From the cell containing the given text, extract its center point as [x, y] coordinate. 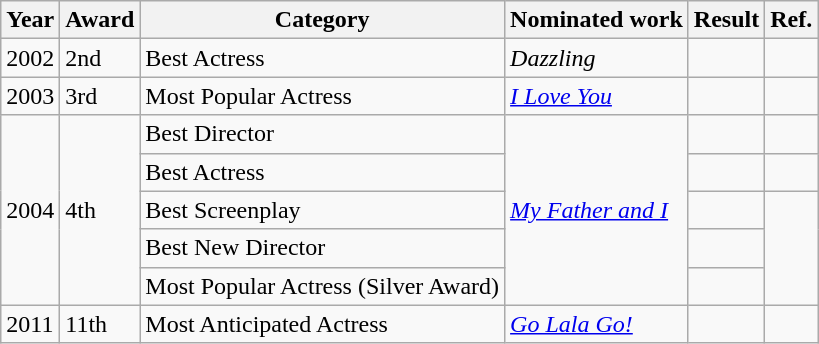
Most Popular Actress [322, 96]
2003 [30, 96]
Category [322, 20]
2002 [30, 58]
Year [30, 20]
2004 [30, 210]
Most Anticipated Actress [322, 324]
Result [726, 20]
4th [100, 210]
Award [100, 20]
3rd [100, 96]
Best Director [322, 134]
Best New Director [322, 248]
Ref. [792, 20]
Dazzling [597, 58]
Best Screenplay [322, 210]
11th [100, 324]
2nd [100, 58]
I Love You [597, 96]
Go Lala Go! [597, 324]
Most Popular Actress (Silver Award) [322, 286]
Nominated work [597, 20]
My Father and I [597, 210]
2011 [30, 324]
